Detect which cell encompasses the target text, then output its [X, Y] center coordinate. 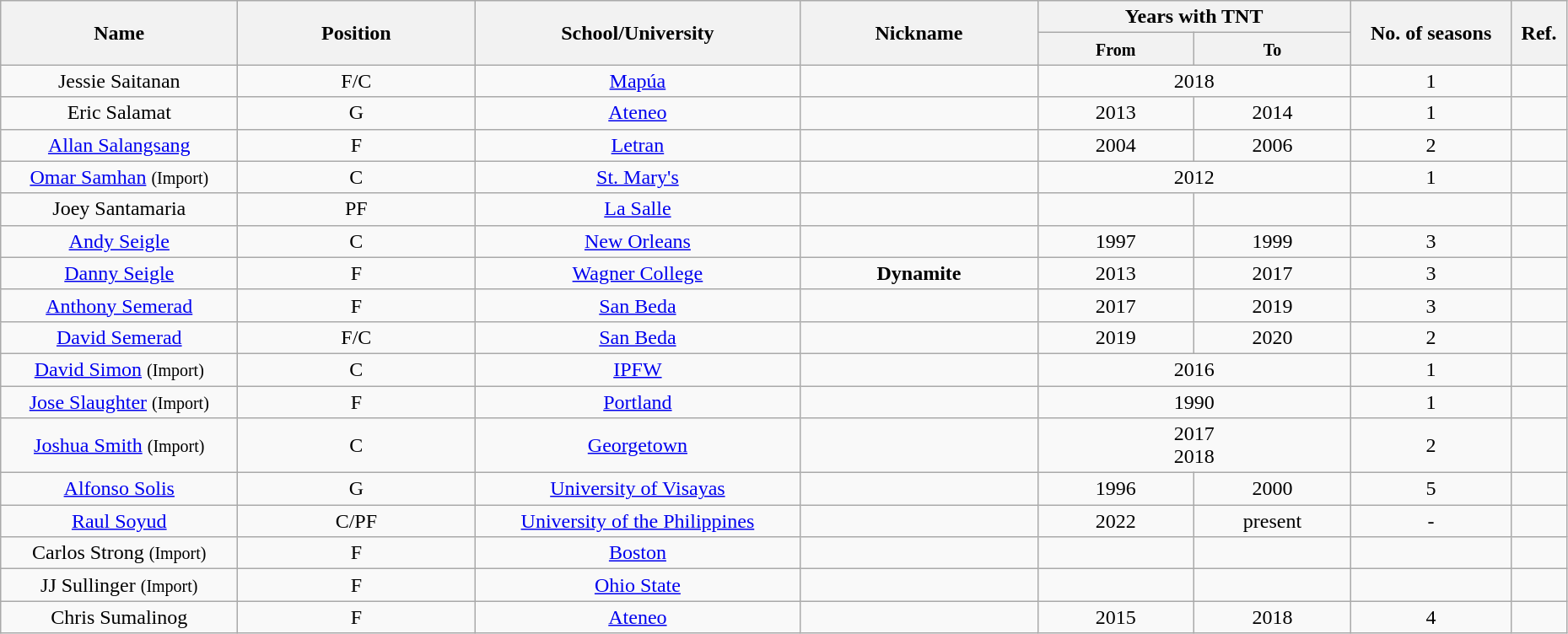
Ohio State [638, 585]
Joey Santamaria [120, 209]
PF [356, 209]
Boston [638, 553]
2016 [1194, 369]
1999 [1273, 241]
Alfonso Solis [120, 489]
David Simon (Import) [120, 369]
Georgetown [638, 445]
2015 [1116, 617]
From [1116, 49]
Portland [638, 402]
St. Mary's [638, 177]
Ref. [1538, 33]
David Semerad [120, 337]
Danny Seigle [120, 273]
Eric Salamat [120, 113]
2012 [1194, 177]
Jessie Saitanan [120, 81]
- [1431, 521]
Raul Soyud [120, 521]
Anthony Semerad [120, 305]
Joshua Smith (Import) [120, 445]
Name [120, 33]
present [1273, 521]
2006 [1273, 145]
Chris Sumalinog [120, 617]
IPFW [638, 369]
1990 [1194, 402]
University of Visayas [638, 489]
Omar Samhan (Import) [120, 177]
2004 [1116, 145]
Position [356, 33]
Dynamite [919, 273]
Nickname [919, 33]
Mapúa [638, 81]
2020 [1273, 337]
Carlos Strong (Import) [120, 553]
2000 [1273, 489]
To [1273, 49]
Letran [638, 145]
4 [1431, 617]
Years with TNT [1194, 17]
2022 [1116, 521]
School/University [638, 33]
Jose Slaughter (Import) [120, 402]
No. of seasons [1431, 33]
La Salle [638, 209]
C/PF [356, 521]
University of the Philippines [638, 521]
JJ Sullinger (Import) [120, 585]
Andy Seigle [120, 241]
1997 [1116, 241]
Allan Salangsang [120, 145]
1996 [1116, 489]
2014 [1273, 113]
5 [1431, 489]
20172018 [1194, 445]
New Orleans [638, 241]
Wagner College [638, 273]
